Extract the (x, y) coordinate from the center of the cell holding the provided text.  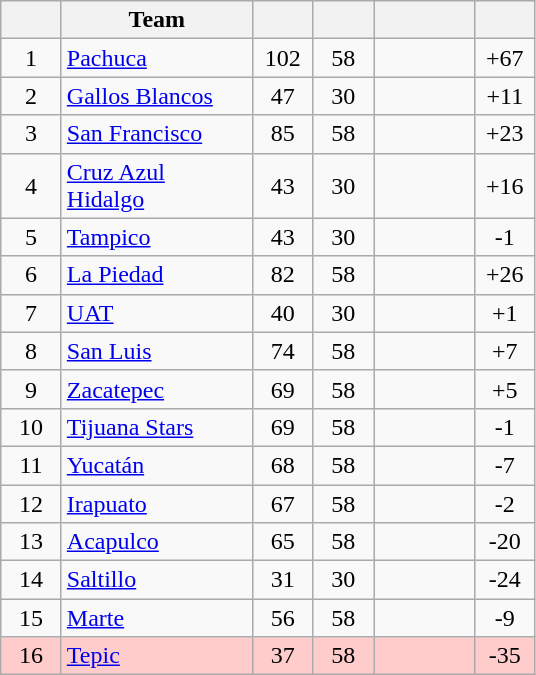
+11 (506, 96)
+26 (506, 275)
+23 (506, 134)
Yucatán (156, 465)
Tepic (156, 656)
-2 (506, 503)
1 (32, 58)
Tampico (156, 237)
Gallos Blancos (156, 96)
Tijuana Stars (156, 427)
11 (32, 465)
40 (282, 313)
+7 (506, 351)
Pachuca (156, 58)
Saltillo (156, 580)
5 (32, 237)
San Luis (156, 351)
14 (32, 580)
Acapulco (156, 542)
+1 (506, 313)
15 (32, 618)
47 (282, 96)
-7 (506, 465)
+67 (506, 58)
Zacatepec (156, 389)
4 (32, 186)
-20 (506, 542)
6 (32, 275)
Team (156, 20)
9 (32, 389)
37 (282, 656)
56 (282, 618)
-24 (506, 580)
102 (282, 58)
-35 (506, 656)
31 (282, 580)
7 (32, 313)
La Piedad (156, 275)
UAT (156, 313)
-9 (506, 618)
San Francisco (156, 134)
3 (32, 134)
Cruz Azul Hidalgo (156, 186)
85 (282, 134)
65 (282, 542)
74 (282, 351)
68 (282, 465)
67 (282, 503)
2 (32, 96)
Irapuato (156, 503)
8 (32, 351)
12 (32, 503)
13 (32, 542)
82 (282, 275)
10 (32, 427)
16 (32, 656)
+16 (506, 186)
+5 (506, 389)
Marte (156, 618)
